Pinpoint the cell where the given text exists, returning its [X, Y] midpoint coordinate. 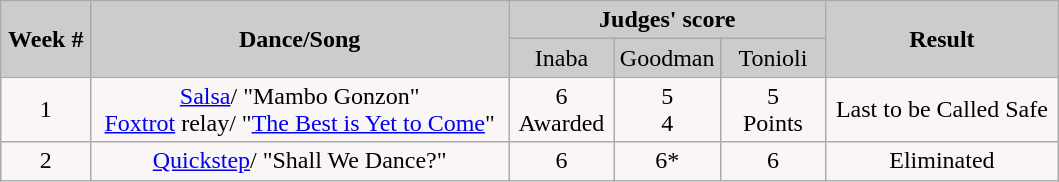
Goodman [667, 58]
Week # [46, 39]
Last to be Called Safe [942, 110]
54 [667, 110]
6Awarded [562, 110]
Judges' score [668, 20]
Inaba [562, 58]
Salsa/ "Mambo Gonzon"Foxtrot relay/ "The Best is Yet to Come" [300, 110]
5Points [773, 110]
2 [46, 161]
Eliminated [942, 161]
Tonioli [773, 58]
Result [942, 39]
Quickstep/ "Shall We Dance?" [300, 161]
6* [667, 161]
Dance/Song [300, 39]
1 [46, 110]
